Pinpoint the cell where the given text exists, returning its (x, y) midpoint coordinate. 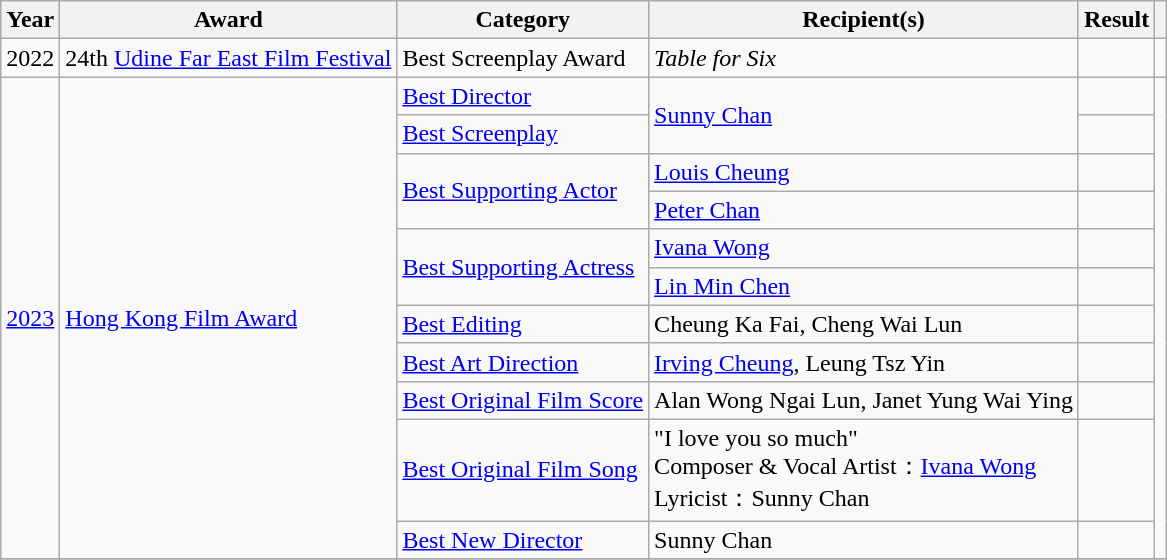
Best Director (523, 96)
Best Supporting Actress (523, 267)
Peter Chan (864, 210)
Category (523, 20)
Best Screenplay Award (523, 58)
Best Original Film Score (523, 400)
Best Screenplay (523, 134)
Best Editing (523, 324)
Irving Cheung, Leung Tsz Yin (864, 362)
Best Supporting Actor (523, 191)
Cheung Ka Fai, Cheng Wai Lun (864, 324)
2022 (30, 58)
Lin Min Chen (864, 286)
"I love you so much"Composer & Vocal Artist：Ivana WongLyricist：Sunny Chan (864, 470)
Louis Cheung (864, 172)
Year (30, 20)
Ivana Wong (864, 248)
Best Original Film Song (523, 470)
Table for Six (864, 58)
Alan Wong Ngai Lun, Janet Yung Wai Ying (864, 400)
Result (1116, 20)
Best Art Direction (523, 362)
24th Udine Far East Film Festival (228, 58)
Award (228, 20)
Hong Kong Film Award (228, 318)
Best New Director (523, 539)
Recipient(s) (864, 20)
2023 (30, 318)
